Identify which cell holds the provided text, then report its (X, Y) central coordinate. 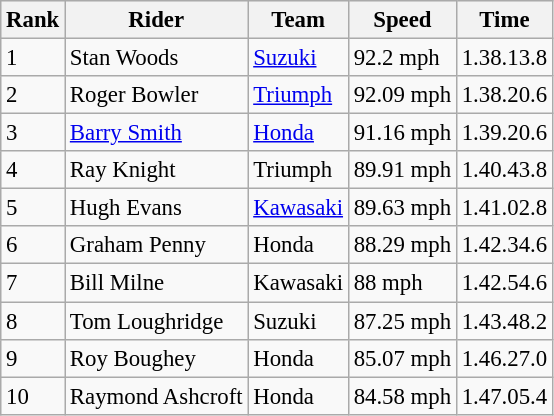
1.40.43.8 (504, 170)
Graham Penny (156, 245)
1.41.02.8 (504, 208)
92.09 mph (402, 95)
88 mph (402, 283)
Tom Loughridge (156, 321)
85.07 mph (402, 358)
Ray Knight (156, 170)
Raymond Ashcroft (156, 396)
1.43.48.2 (504, 321)
92.2 mph (402, 58)
2 (33, 95)
91.16 mph (402, 133)
89.91 mph (402, 170)
8 (33, 321)
9 (33, 358)
Speed (402, 20)
Team (298, 20)
Rider (156, 20)
1.42.54.6 (504, 283)
1.38.13.8 (504, 58)
7 (33, 283)
1.39.20.6 (504, 133)
88.29 mph (402, 245)
3 (33, 133)
6 (33, 245)
Rank (33, 20)
4 (33, 170)
1.46.27.0 (504, 358)
1 (33, 58)
1.42.34.6 (504, 245)
Roger Bowler (156, 95)
Bill Milne (156, 283)
Time (504, 20)
Stan Woods (156, 58)
89.63 mph (402, 208)
Hugh Evans (156, 208)
Roy Boughey (156, 358)
84.58 mph (402, 396)
1.47.05.4 (504, 396)
5 (33, 208)
87.25 mph (402, 321)
Barry Smith (156, 133)
10 (33, 396)
1.38.20.6 (504, 95)
